Extract the [X, Y] coordinate from the center of the cell holding the provided text.  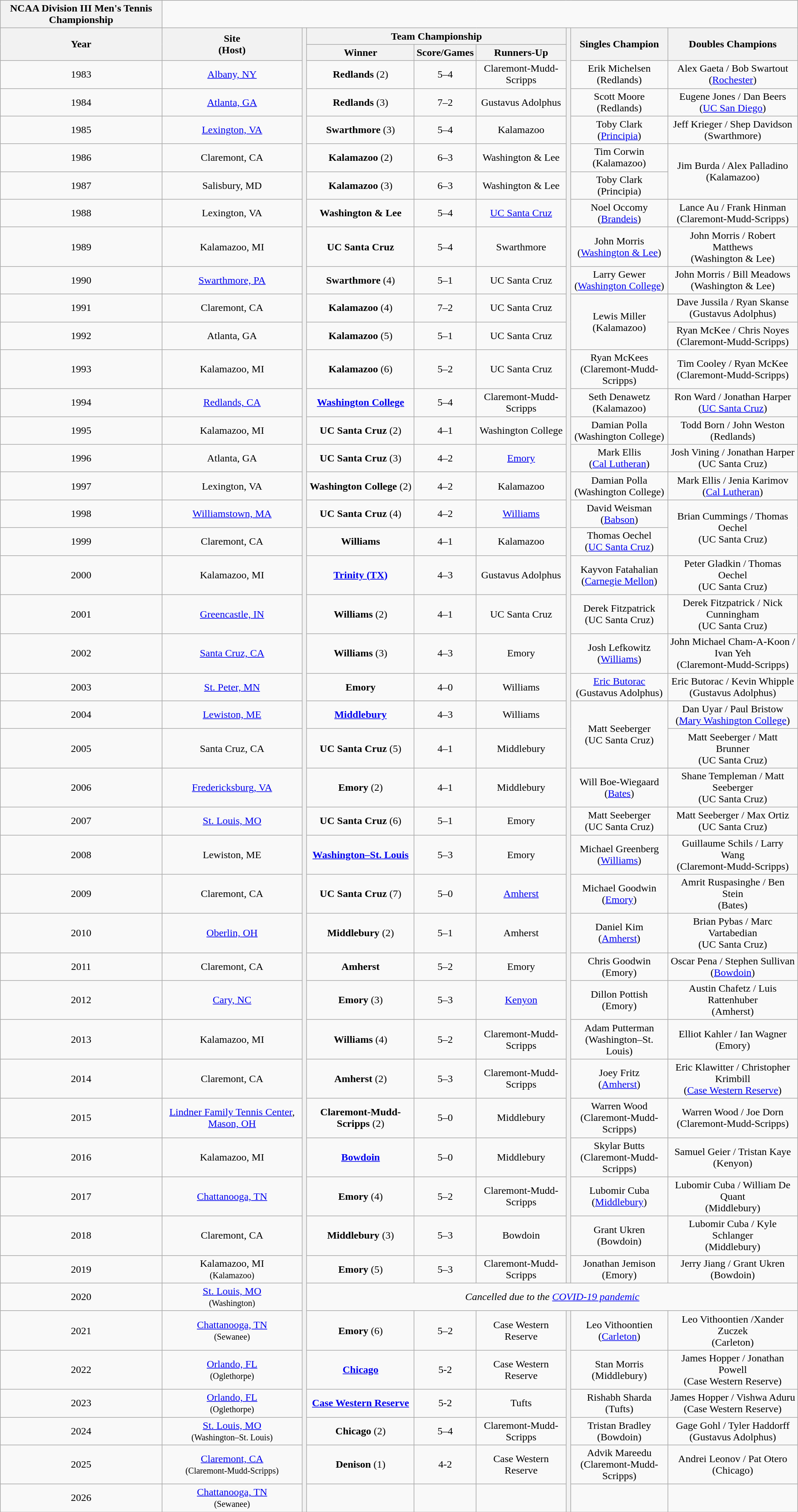
Warren Wood / Joe Dorn(Claremont-Mudd-Scripps) [732, 1118]
Michael Greenberg(Williams) [619, 855]
Emory (4) [361, 1196]
Kalamazoo, MI(Kalamazoo) [232, 1269]
John Michael Cham-A-Koon / Ivan Yeh(Claremont-Mudd-Scripps) [732, 653]
Andrei Leonov / Pat Otero(Chicago) [732, 1465]
Noel Occomy(Brandeis) [619, 213]
Brian Cummings / Thomas Oechel(UC Santa Cruz) [732, 528]
Runners-Up [521, 52]
Trinity (TX) [361, 575]
Alex Gaeta / Bob Swartout(Rochester) [732, 74]
Cary, NC [232, 1000]
2023 [81, 1403]
Grant Ukren(Bowdoin) [619, 1236]
Redlands (2) [361, 74]
Fredericksburg, VA [232, 787]
Swarthmore (4) [361, 280]
Derek Fitzpatrick / Nick Cunningham(UC Santa Cruz) [732, 614]
Swarthmore [521, 247]
Michael Goodwin(Emory) [619, 894]
Kalamazoo (2) [361, 158]
Team Championship [437, 36]
2025 [81, 1465]
Mark Ellis(Cal Lutheran) [619, 458]
Scott Moore(Redlands) [619, 102]
UC Santa Cruz (6) [361, 821]
Todd Born / John Weston(Redlands) [732, 431]
UC Santa Cruz (5) [361, 748]
Peter Gladkin / Thomas Oechel(UC Santa Cruz) [732, 575]
John Morris / Bill Meadows(Washington & Lee) [732, 280]
NCAA Division III Men's Tennis Championship [81, 15]
Ryan McKees(Claremont-Mudd-Scripps) [619, 369]
Greencastle, IN [232, 614]
Claremont-Mudd-Scripps (2) [361, 1118]
Chicago (2) [361, 1431]
1984 [81, 102]
2013 [81, 1039]
Rishabh Sharda (Tufts) [619, 1403]
2024 [81, 1431]
Claremont, CA(Claremont-Mudd-Scripps) [232, 1465]
Lewis Miller(Kalamazoo) [619, 322]
Warren Wood(Claremont-Mudd-Scripps) [619, 1118]
Mark Ellis / Jenia Karimov(Cal Lutheran) [732, 486]
Austin Chafetz / Luis Rattenhuber(Amherst) [732, 1000]
Kayvon Fatahalian(Carnegie Mellon) [619, 575]
St. Louis, MO [232, 821]
Guillaume Schils / Larry Wang(Claremont-Mudd-Scripps) [732, 855]
4-2 [445, 1465]
Lance Au / Frank Hinman(Claremont-Mudd-Scripps) [732, 213]
Shane Templeman / Matt Seeberger(UC Santa Cruz) [732, 787]
2006 [81, 787]
Dillon Pottish(Emory) [619, 1000]
1985 [81, 130]
1983 [81, 74]
2019 [81, 1269]
1998 [81, 514]
Salisbury, MD [232, 185]
Tim Corwin(Kalamazoo) [619, 158]
Washington College (2) [361, 486]
Site(Host) [232, 44]
Redlands, CA [232, 403]
1989 [81, 247]
Eric Klawitter / Christopher Krimbill(Case Western Reserve) [732, 1079]
Brian Pybas / Marc Vartabedian(UC Santa Cruz) [732, 933]
Score/Games [445, 52]
2011 [81, 966]
Doubles Champions [732, 44]
Williams (2) [361, 614]
1988 [81, 213]
Lindner Family Tennis Center, Mason, OH [232, 1118]
John Morris(Washington & Lee) [619, 247]
Elliot Kahler / Ian Wagner(Emory) [732, 1039]
Year [81, 44]
2026 [81, 1498]
2018 [81, 1236]
Kalamazoo (4) [361, 308]
1997 [81, 486]
UC Santa Cruz (3) [361, 458]
Williams (4) [361, 1039]
Chicago [361, 1370]
Middlebury (2) [361, 933]
Kenyon [521, 1000]
Emory (3) [361, 1000]
Advik Mareedu(Claremont-Mudd-Scripps) [619, 1465]
St. Louis, MO(Washington–St. Louis) [232, 1431]
2015 [81, 1118]
2021 [81, 1330]
James Hopper / Vishwa Aduru (Case Western Reserve) [732, 1403]
James Hopper / Jonathan Powell(Case Western Reserve) [732, 1370]
Washington–St. Louis [361, 855]
Emory (2) [361, 787]
Derek Fitzpatrick(UC Santa Cruz) [619, 614]
Tufts [521, 1403]
1995 [81, 431]
Oscar Pena / Stephen Sullivan(Bowdoin) [732, 966]
Larry Gewer(Washington College) [619, 280]
Redlands (3) [361, 102]
1990 [81, 280]
Jerry Jiang / Grant Ukren(Bowdoin) [732, 1269]
1994 [81, 403]
2022 [81, 1370]
Kalamazoo (3) [361, 185]
Lubomir Cuba / William De Quant(Middlebury) [732, 1196]
Emory (6) [361, 1330]
UC Santa Cruz (2) [361, 431]
1992 [81, 335]
Amherst (2) [361, 1079]
St. Peter, MN [232, 687]
Albany, NY [232, 74]
Ron Ward / Jonathan Harper(UC Santa Cruz) [732, 403]
Eric Butorac / Kevin Whipple(Gustavus Adolphus) [732, 687]
Matt Seeberger / Matt Brunner(UC Santa Cruz) [732, 748]
Emory (5) [361, 1269]
Joey Fritz(Amherst) [619, 1079]
Daniel Kim(Amherst) [619, 933]
David Weisman(Babson) [619, 514]
Thomas Oechel(UC Santa Cruz) [619, 542]
2003 [81, 687]
2012 [81, 1000]
Cancelled due to the COVID-19 pandemic [552, 1297]
1987 [81, 185]
2017 [81, 1196]
Kalamazoo (5) [361, 335]
2005 [81, 748]
4–0 [445, 687]
Lubomir Cuba / Kyle Schlanger(Middlebury) [732, 1236]
Lubomir Cuba(Middlebury) [619, 1196]
Jonathan Jemison(Emory) [619, 1269]
1986 [81, 158]
Leo Vithoontien /Xander Zuczek(Carleton) [732, 1330]
Jim Burda / Alex Palladino(Kalamazoo) [732, 171]
Josh Lefkowitz(Williams) [619, 653]
Amrit Ruspasinghe / Ben Stein(Bates) [732, 894]
Samuel Geier / Tristan Kaye(Kenyon) [732, 1157]
Singles Champion [619, 44]
UC Santa Cruz (4) [361, 514]
1991 [81, 308]
Swarthmore (3) [361, 130]
2002 [81, 653]
Stan Morris(Middlebury) [619, 1370]
Leo Vithoontien(Carleton) [619, 1330]
1996 [81, 458]
2004 [81, 715]
Tristan Bradley(Bowdoin) [619, 1431]
Skylar Butts(Claremont-Mudd-Scripps) [619, 1157]
Tim Cooley / Ryan McKee(Claremont-Mudd-Scripps) [732, 369]
Williamstown, MA [232, 514]
2016 [81, 1157]
Chattanooga, TN [232, 1196]
Matt Seeberger / Max Ortiz(UC Santa Cruz) [732, 821]
2001 [81, 614]
Chris Goodwin(Emory) [619, 966]
2000 [81, 575]
Kalamazoo (6) [361, 369]
Ryan McKee / Chris Noyes(Claremont-Mudd-Scripps) [732, 335]
Dave Jussila / Ryan Skanse(Gustavus Adolphus) [732, 308]
Will Boe-Wiegaard(Bates) [619, 787]
Winner [361, 52]
Erik Michelsen(Redlands) [619, 74]
Adam Putterman(Washington–St. Louis) [619, 1039]
Denison (1) [361, 1465]
2009 [81, 894]
2007 [81, 821]
Josh Vining / Jonathan Harper(UC Santa Cruz) [732, 458]
Eugene Jones / Dan Beers(UC San Diego) [732, 102]
John Morris / Robert Matthews(Washington & Lee) [732, 247]
Oberlin, OH [232, 933]
Swarthmore, PA [232, 280]
Jeff Krieger / Shep Davidson(Swarthmore) [732, 130]
Eric Butorac(Gustavus Adolphus) [619, 687]
Seth Denawetz(Kalamazoo) [619, 403]
2014 [81, 1079]
2020 [81, 1297]
Gage Gohl / Tyler Haddorff(Gustavus Adolphus) [732, 1431]
St. Louis, MO(Washington) [232, 1297]
UC Santa Cruz (7) [361, 894]
2008 [81, 855]
Middlebury (3) [361, 1236]
Dan Uyar / Paul Bristow(Mary Washington College) [732, 715]
2010 [81, 933]
1993 [81, 369]
1999 [81, 542]
Williams (3) [361, 653]
